Provide the [x, y] coordinate of the cell's center where the given text is located.  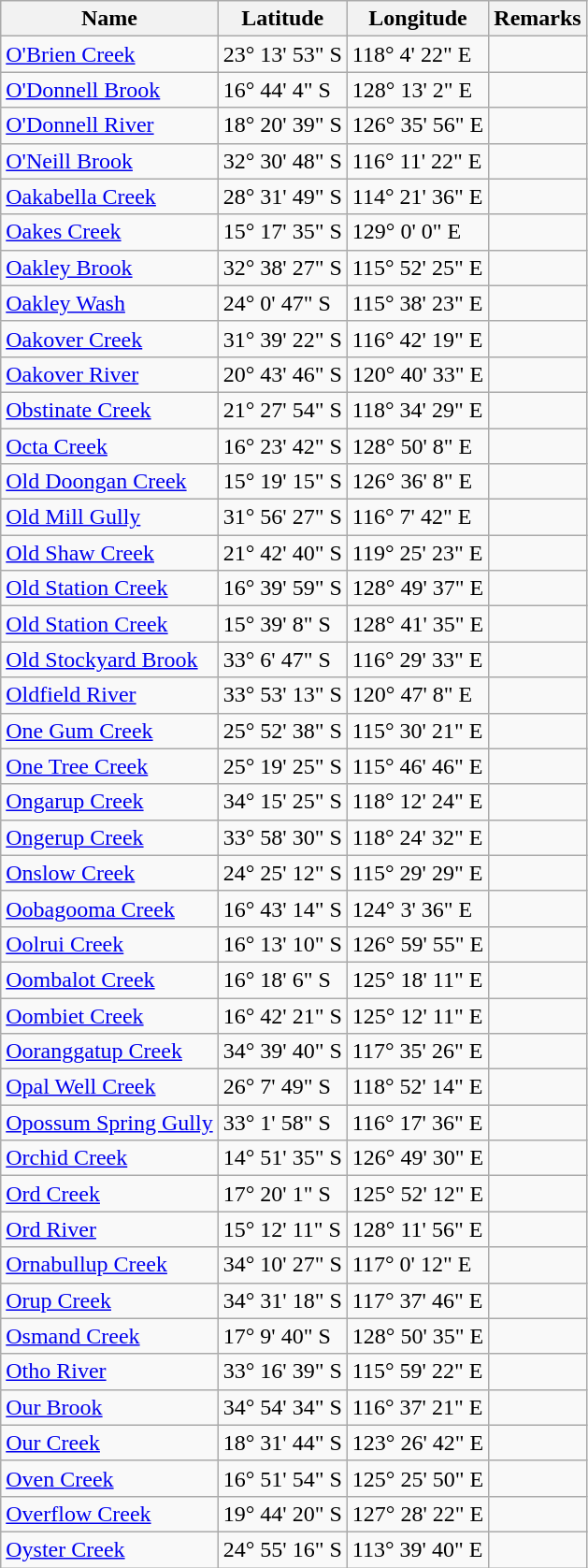
15° 39' 8" S [282, 624]
16° 43' 14" S [282, 908]
126° 36' 8" E [417, 482]
Otho River [109, 1372]
113° 39' 40" E [417, 1549]
125° 52' 12" E [417, 1194]
116° 37' 21" E [417, 1407]
Onslow Creek [109, 873]
Oakover River [109, 374]
18° 20' 39" S [282, 125]
Opal Well Creek [109, 1087]
129° 0' 0" E [417, 232]
16° 18' 6" S [282, 980]
125° 25' 50" E [417, 1478]
Orup Creek [109, 1300]
O'Brien Creek [109, 54]
Oakes Creek [109, 232]
Oldfield River [109, 695]
Oven Creek [109, 1478]
Oombalot Creek [109, 980]
21° 27' 54" S [282, 410]
116° 17' 36" E [417, 1123]
Old Doongan Creek [109, 482]
24° 25' 12" S [282, 873]
33° 58' 30" S [282, 837]
126° 59' 55" E [417, 944]
Overflow Creek [109, 1514]
14° 51' 35" S [282, 1158]
128° 41' 35" E [417, 624]
16° 51' 54" S [282, 1478]
O'Donnell River [109, 125]
Old Mill Gully [109, 517]
15° 19' 15" S [282, 482]
118° 4' 22" E [417, 54]
24° 0' 47" S [282, 303]
21° 42' 40" S [282, 553]
Orchid Creek [109, 1158]
32° 30' 48" S [282, 161]
Name [109, 19]
Old Shaw Creek [109, 553]
One Tree Creek [109, 766]
124° 3' 36" E [417, 908]
26° 7' 49" S [282, 1087]
Ornabullup Creek [109, 1265]
34° 31' 18" S [282, 1300]
Opossum Spring Gully [109, 1123]
Our Brook [109, 1407]
118° 34' 29" E [417, 410]
Ooranggatup Creek [109, 1052]
120° 40' 33" E [417, 374]
Osmand Creek [109, 1336]
119° 25' 23" E [417, 553]
126° 49' 30" E [417, 1158]
126° 35' 56" E [417, 125]
Latitude [282, 19]
Obstinate Creek [109, 410]
Our Creek [109, 1443]
Oakabella Creek [109, 196]
128° 50' 35" E [417, 1336]
33° 16' 39" S [282, 1372]
128° 49' 37" E [417, 588]
118° 24' 32" E [417, 837]
17° 9' 40" S [282, 1336]
33° 6' 47" S [282, 660]
33° 53' 13" S [282, 695]
116° 42' 19" E [417, 339]
Longitude [417, 19]
128° 11' 56" E [417, 1229]
16° 13' 10" S [282, 944]
Oakley Wash [109, 303]
115° 46' 46" E [417, 766]
16° 42' 21" S [282, 1015]
20° 43' 46" S [282, 374]
128° 13' 2" E [417, 90]
17° 20' 1" S [282, 1194]
Oakover Creek [109, 339]
25° 52' 38" S [282, 731]
127° 28' 22" E [417, 1514]
118° 52' 14" E [417, 1087]
23° 13' 53" S [282, 54]
117° 35' 26" E [417, 1052]
Oakley Brook [109, 268]
15° 17' 35" S [282, 232]
Octa Creek [109, 446]
120° 47' 8" E [417, 695]
Oyster Creek [109, 1549]
115° 52' 25" E [417, 268]
118° 12' 24" E [417, 802]
19° 44' 20" S [282, 1514]
One Gum Creek [109, 731]
116° 11' 22" E [417, 161]
123° 26' 42" E [417, 1443]
Old Stockyard Brook [109, 660]
117° 0' 12" E [417, 1265]
Oobagooma Creek [109, 908]
34° 10' 27" S [282, 1265]
Ord Creek [109, 1194]
116° 29' 33" E [417, 660]
34° 54' 34" S [282, 1407]
28° 31' 49" S [282, 196]
115° 59' 22" E [417, 1372]
34° 39' 40" S [282, 1052]
Oolrui Creek [109, 944]
16° 44' 4" S [282, 90]
128° 50' 8" E [417, 446]
Ord River [109, 1229]
Remarks [538, 19]
125° 12' 11" E [417, 1015]
114° 21' 36" E [417, 196]
34° 15' 25" S [282, 802]
31° 56' 27" S [282, 517]
31° 39' 22" S [282, 339]
16° 23' 42" S [282, 446]
O'Neill Brook [109, 161]
115° 29' 29" E [417, 873]
32° 38' 27" S [282, 268]
24° 55' 16" S [282, 1549]
33° 1' 58" S [282, 1123]
117° 37' 46" E [417, 1300]
18° 31' 44" S [282, 1443]
115° 38' 23" E [417, 303]
15° 12' 11" S [282, 1229]
16° 39' 59" S [282, 588]
116° 7' 42" E [417, 517]
Oombiet Creek [109, 1015]
25° 19' 25" S [282, 766]
Ongerup Creek [109, 837]
125° 18' 11" E [417, 980]
115° 30' 21" E [417, 731]
Ongarup Creek [109, 802]
O'Donnell Brook [109, 90]
